Output the (X, Y) coordinate of the center of the cell containing the given text.  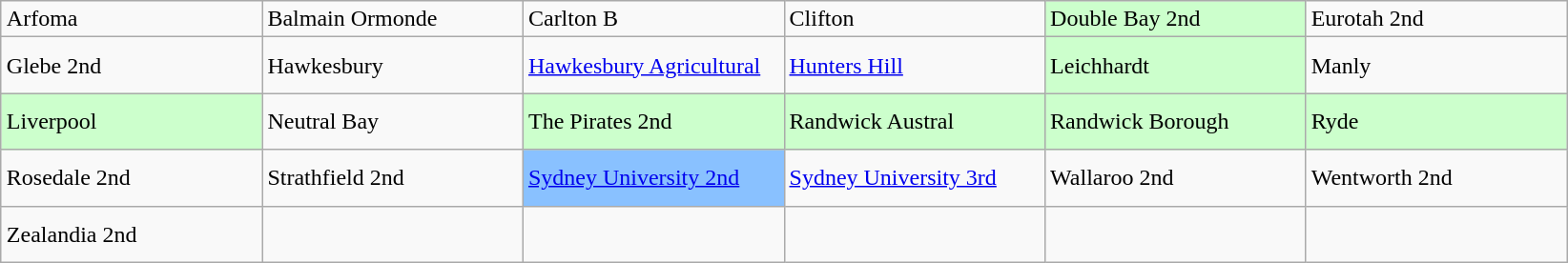
Randwick Borough (1176, 122)
Randwick Austral (915, 122)
Wentworth 2nd (1436, 177)
Sydney University 3rd (915, 177)
Zealandia 2nd (132, 234)
Ryde (1436, 122)
The Pirates 2nd (653, 122)
Glebe 2nd (132, 65)
Double Bay 2nd (1176, 19)
Sydney University 2nd (653, 177)
Arfoma (132, 19)
Balmain Ormonde (393, 19)
Hawkesbury Agricultural (653, 65)
Liverpool (132, 122)
Hawkesbury (393, 65)
Carlton B (653, 19)
Leichhardt (1176, 65)
Eurotah 2nd (1436, 19)
Neutral Bay (393, 122)
Manly (1436, 65)
Wallaroo 2nd (1176, 177)
Clifton (915, 19)
Rosedale 2nd (132, 177)
Hunters Hill (915, 65)
Strathfield 2nd (393, 177)
